Identify which cell holds the provided text, then report its [x, y] central coordinate. 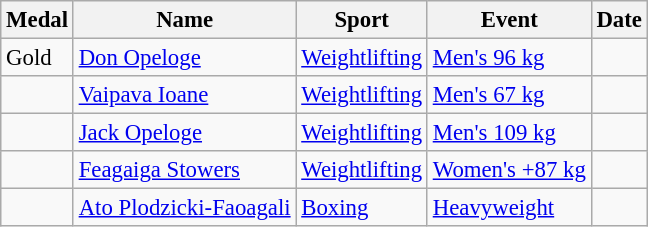
Feagaiga Stowers [184, 170]
Jack Opeloge [184, 133]
Name [184, 20]
Medal [38, 20]
Gold [38, 58]
Women's +87 kg [509, 170]
Men's 67 kg [509, 95]
Men's 96 kg [509, 58]
Heavyweight [509, 208]
Boxing [362, 208]
Men's 109 kg [509, 133]
Don Opeloge [184, 58]
Date [619, 20]
Event [509, 20]
Sport [362, 20]
Vaipava Ioane [184, 95]
Ato Plodzicki-Faoagali [184, 208]
